Search for the cell housing the specified text and yield its (X, Y) center coordinate. 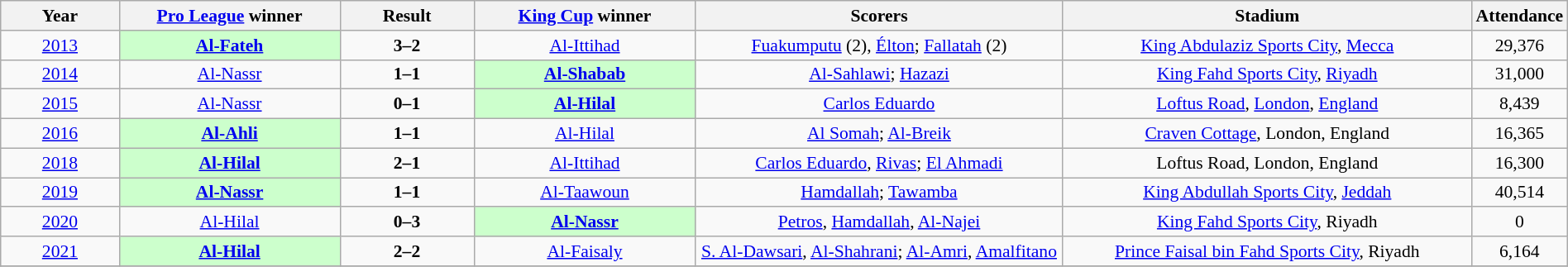
Al-Sahlawi; Hazazi (879, 74)
Al-Fateh (230, 45)
Scorers (879, 16)
2014 (60, 74)
Result (407, 16)
Pro League winner (230, 16)
Al Somah; Al-Breik (879, 134)
2018 (60, 163)
King Abdulaziz Sports City, Mecca (1267, 45)
3–2 (407, 45)
Hamdallah; Tawamba (879, 193)
Carlos Eduardo, Rivas; El Ahmadi (879, 163)
2021 (60, 251)
8,439 (1520, 104)
Al-Ahli (230, 134)
Fuakumputu (2), Élton; Fallatah (2) (879, 45)
2015 (60, 104)
Petros, Hamdallah, Al-Najei (879, 222)
Stadium (1267, 16)
Prince Faisal bin Fahd Sports City, Riyadh (1267, 251)
Carlos Eduardo (879, 104)
Al-Shabab (585, 74)
Attendance (1520, 16)
0–1 (407, 104)
Year (60, 16)
Al-Faisaly (585, 251)
King Cup winner (585, 16)
King Abdullah Sports City, Jeddah (1267, 193)
6,164 (1520, 251)
31,000 (1520, 74)
40,514 (1520, 193)
0–3 (407, 222)
2019 (60, 193)
2016 (60, 134)
Craven Cottage, London, England (1267, 134)
16,300 (1520, 163)
Al-Taawoun (585, 193)
0 (1520, 222)
29,376 (1520, 45)
2013 (60, 45)
2–1 (407, 163)
16,365 (1520, 134)
2020 (60, 222)
S. Al-Dawsari, Al-Shahrani; Al-Amri, Amalfitano (879, 251)
2–2 (407, 251)
